Locate the cell with the specified text and output its (X, Y) center coordinate. 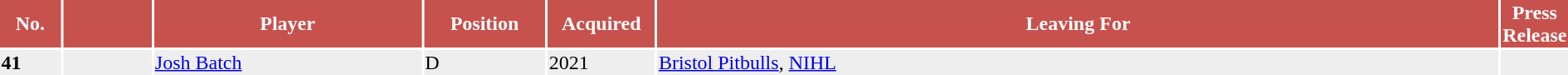
Player (287, 23)
Bristol Pitbulls, NIHL (1078, 62)
Acquired (601, 23)
D (485, 62)
Press Release (1535, 23)
Josh Batch (287, 62)
2021 (601, 62)
Leaving For (1078, 23)
Position (485, 23)
41 (30, 62)
No. (30, 23)
